Provide the [x, y] coordinate of the cell's center where the given text is located.  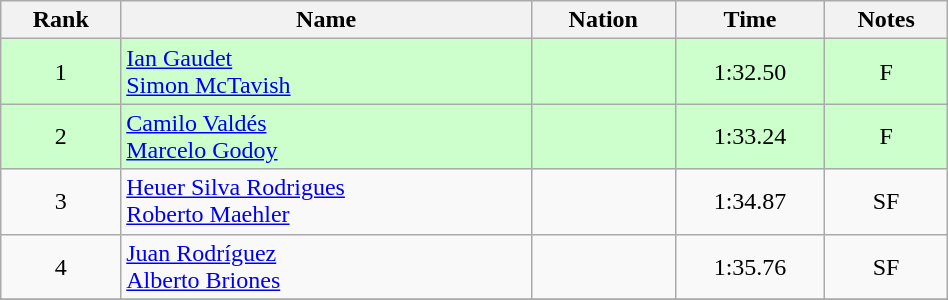
1:32.50 [750, 72]
Ian GaudetSimon McTavish [326, 72]
Rank [61, 20]
2 [61, 136]
Camilo ValdésMarcelo Godoy [326, 136]
Juan RodríguezAlberto Briones [326, 266]
Heuer Silva RodriguesRoberto Maehler [326, 202]
1:33.24 [750, 136]
Notes [886, 20]
1 [61, 72]
Name [326, 20]
Time [750, 20]
1:34.87 [750, 202]
1:35.76 [750, 266]
3 [61, 202]
Nation [603, 20]
4 [61, 266]
